Determine the [x, y] coordinate at the center of the cell enclosing the given text.  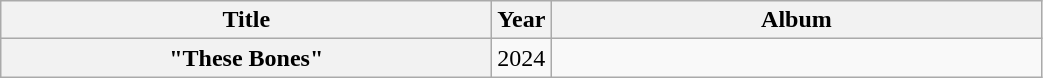
Title [246, 20]
"These Bones" [246, 58]
2024 [522, 58]
Album [796, 20]
Year [522, 20]
